Find where the given text appears and provide that cell's center as [x, y] coordinate. 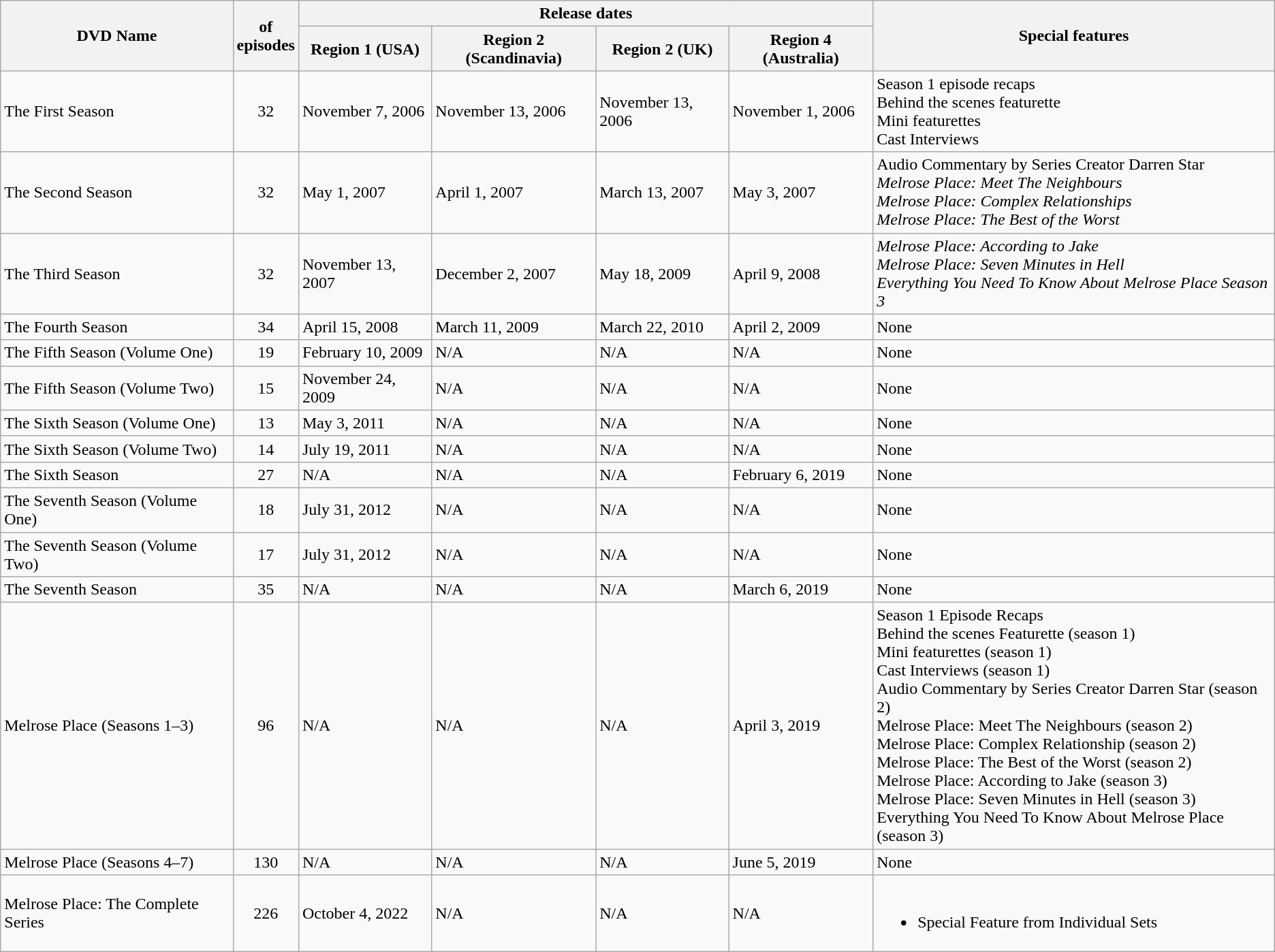
14 [266, 449]
18 [266, 509]
April 2, 2009 [801, 327]
Melrose Place (Seasons 4–7) [117, 862]
November 13, 2007 [365, 274]
Season 1 episode recapsBehind the scenes featuretteMini featurettesCast Interviews [1074, 112]
November 24, 2009 [365, 388]
March 13, 2007 [662, 192]
226 [266, 914]
Melrose Place: According to JakeMelrose Place: Seven Minutes in HellEverything You Need To Know About Melrose Place Season 3 [1074, 274]
March 11, 2009 [514, 327]
November 1, 2006 [801, 112]
Region 2 (Scandinavia) [514, 49]
May 18, 2009 [662, 274]
Special features [1074, 35]
19 [266, 353]
March 6, 2019 [801, 590]
October 4, 2022 [365, 914]
The Seventh Season [117, 590]
December 2, 2007 [514, 274]
Melrose Place (Seasons 1–3) [117, 726]
April 1, 2007 [514, 192]
Region 2 (UK) [662, 49]
The Fourth Season [117, 327]
April 3, 2019 [801, 726]
ofepisodes [266, 35]
Special Feature from Individual Sets [1074, 914]
27 [266, 475]
35 [266, 590]
March 22, 2010 [662, 327]
The Sixth Season (Volume One) [117, 423]
May 1, 2007 [365, 192]
The Fifth Season (Volume Two) [117, 388]
November 7, 2006 [365, 112]
Region 4 (Australia) [801, 49]
13 [266, 423]
15 [266, 388]
June 5, 2019 [801, 862]
May 3, 2007 [801, 192]
The Sixth Season [117, 475]
The Second Season [117, 192]
Region 1 (USA) [365, 49]
Melrose Place: The Complete Series [117, 914]
Release dates [586, 14]
DVD Name [117, 35]
February 10, 2009 [365, 353]
130 [266, 862]
April 9, 2008 [801, 274]
34 [266, 327]
96 [266, 726]
April 15, 2008 [365, 327]
The Seventh Season (Volume One) [117, 509]
The Third Season [117, 274]
July 19, 2011 [365, 449]
May 3, 2011 [365, 423]
The First Season [117, 112]
17 [266, 554]
February 6, 2019 [801, 475]
The Seventh Season (Volume Two) [117, 554]
The Fifth Season (Volume One) [117, 353]
The Sixth Season (Volume Two) [117, 449]
